Output the [x, y] coordinate of the center of the cell containing the given text.  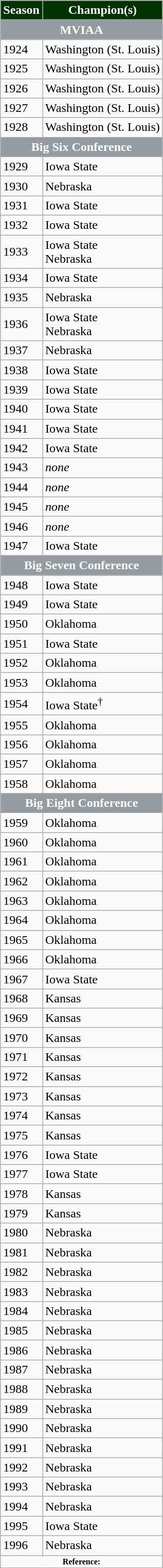
1937 [22, 351]
1969 [22, 1018]
1978 [22, 1194]
1991 [22, 1448]
1961 [22, 862]
1946 [22, 526]
1981 [22, 1252]
1931 [22, 205]
1967 [22, 979]
1990 [22, 1428]
1944 [22, 487]
1992 [22, 1467]
1985 [22, 1330]
1934 [22, 278]
1975 [22, 1135]
1947 [22, 546]
1972 [22, 1077]
1925 [22, 69]
1949 [22, 605]
1989 [22, 1409]
1960 [22, 842]
1935 [22, 298]
1966 [22, 959]
1974 [22, 1116]
1932 [22, 225]
1993 [22, 1487]
1994 [22, 1506]
1928 [22, 127]
1939 [22, 390]
1933 [22, 251]
1942 [22, 448]
1930 [22, 186]
Champion(s) [102, 10]
1948 [22, 585]
1950 [22, 624]
1984 [22, 1311]
1956 [22, 744]
1936 [22, 324]
1971 [22, 1057]
1955 [22, 725]
1953 [22, 683]
1962 [22, 881]
1924 [22, 49]
1995 [22, 1526]
1976 [22, 1155]
Season [22, 10]
1958 [22, 784]
1968 [22, 998]
Iowa State† [102, 704]
1970 [22, 1037]
1957 [22, 764]
1996 [22, 1545]
Big Eight Conference [82, 803]
Reference: [82, 1561]
1988 [22, 1389]
1965 [22, 940]
1959 [22, 823]
1983 [22, 1291]
1977 [22, 1174]
MVIAA [82, 30]
1964 [22, 920]
1973 [22, 1096]
1954 [22, 704]
1980 [22, 1233]
1938 [22, 370]
1943 [22, 468]
1927 [22, 108]
Big Six Conference [82, 147]
1963 [22, 901]
1940 [22, 409]
1945 [22, 507]
1929 [22, 166]
1982 [22, 1272]
1979 [22, 1213]
1951 [22, 644]
1941 [22, 429]
1987 [22, 1369]
1986 [22, 1350]
Big Seven Conference [82, 565]
1926 [22, 88]
1952 [22, 663]
